Extract the (x, y) coordinate from the center of the cell holding the provided text.  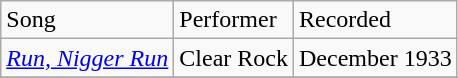
Run, Nigger Run (88, 58)
Recorded (376, 20)
Performer (234, 20)
Song (88, 20)
December 1933 (376, 58)
Clear Rock (234, 58)
